For the text-containing cell, return its midpoint in [X, Y] coordinate format. 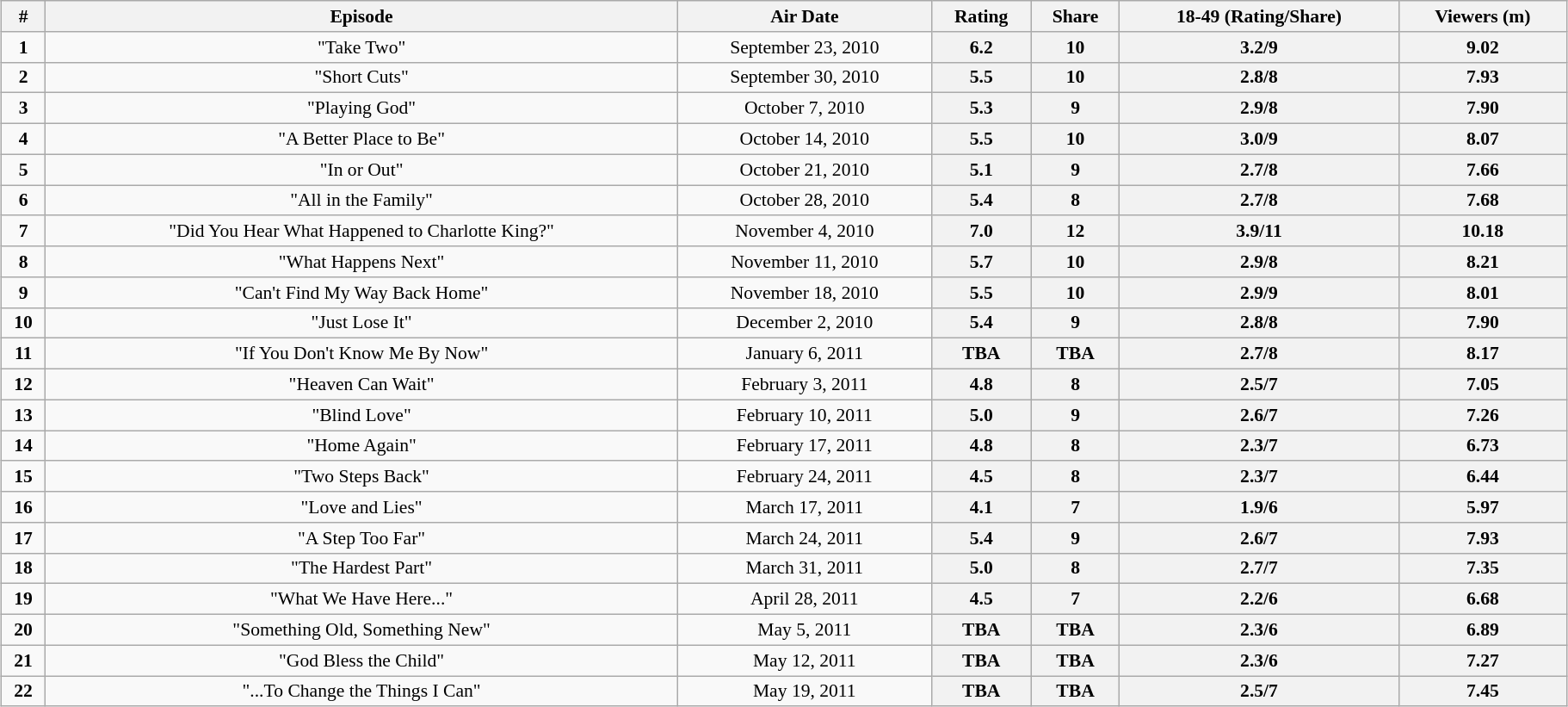
December 2, 2010 [805, 323]
19 [24, 599]
"A Better Place to Be" [361, 140]
"What Happens Next" [361, 262]
7.35 [1482, 568]
15 [24, 477]
March 17, 2011 [805, 507]
7.66 [1482, 170]
# [24, 16]
2 [24, 78]
"Did You Hear What Happened to Charlotte King?" [361, 232]
20 [24, 630]
7.0 [981, 232]
"All in the Family" [361, 201]
2.7/7 [1260, 568]
"In or Out" [361, 170]
22 [24, 691]
8.07 [1482, 140]
"Can't Find My Way Back Home" [361, 293]
May 5, 2011 [805, 630]
"Something Old, Something New" [361, 630]
14 [24, 446]
7.26 [1482, 415]
February 3, 2011 [805, 385]
"Playing God" [361, 109]
"God Bless the Child" [361, 660]
2.9/9 [1260, 293]
January 6, 2011 [805, 354]
Air Date [805, 16]
"The Hardest Part" [361, 568]
Viewers (m) [1482, 16]
7.05 [1482, 385]
6.44 [1482, 477]
18 [24, 568]
6 [24, 201]
2.2/6 [1260, 599]
5.7 [981, 262]
May 19, 2011 [805, 691]
October 28, 2010 [805, 201]
October 7, 2010 [805, 109]
"If You Don't Know Me By Now" [361, 354]
18-49 (Rating/Share) [1260, 16]
8.17 [1482, 354]
"Blind Love" [361, 415]
October 21, 2010 [805, 170]
3 [24, 109]
"What We Have Here..." [361, 599]
7.45 [1482, 691]
1.9/6 [1260, 507]
13 [24, 415]
11 [24, 354]
March 31, 2011 [805, 568]
"Just Lose It" [361, 323]
6.2 [981, 47]
9.02 [1482, 47]
3.9/11 [1260, 232]
8.21 [1482, 262]
"Heaven Can Wait" [361, 385]
6.89 [1482, 630]
4 [24, 140]
"Home Again" [361, 446]
6.68 [1482, 599]
"Two Steps Back" [361, 477]
5 [24, 170]
February 17, 2011 [805, 446]
3.2/9 [1260, 47]
November 11, 2010 [805, 262]
"Take Two" [361, 47]
Share [1075, 16]
November 4, 2010 [805, 232]
February 10, 2011 [805, 415]
17 [24, 538]
September 23, 2010 [805, 47]
"...To Change the Things I Can" [361, 691]
November 18, 2010 [805, 293]
6.73 [1482, 446]
3.0/9 [1260, 140]
7.68 [1482, 201]
Episode [361, 16]
10.18 [1482, 232]
5.1 [981, 170]
5.3 [981, 109]
May 12, 2011 [805, 660]
5.97 [1482, 507]
"Short Cuts" [361, 78]
February 24, 2011 [805, 477]
"Love and Lies" [361, 507]
"A Step Too Far" [361, 538]
Rating [981, 16]
September 30, 2010 [805, 78]
16 [24, 507]
1 [24, 47]
21 [24, 660]
4.1 [981, 507]
April 28, 2011 [805, 599]
October 14, 2010 [805, 140]
March 24, 2011 [805, 538]
7.27 [1482, 660]
8.01 [1482, 293]
